Output the [X, Y] coordinate of the center of the cell containing the given text.  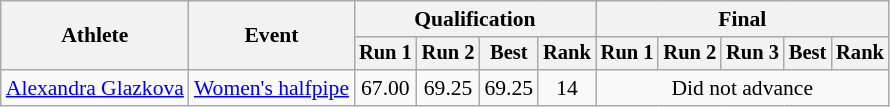
Run 3 [752, 54]
14 [567, 88]
67.00 [386, 88]
Alexandra Glazkova [95, 88]
Event [272, 36]
Did not advance [742, 88]
Qualification [475, 19]
Women's halfpipe [272, 88]
Final [742, 19]
Athlete [95, 36]
